Extract the [X, Y] coordinate from the center of the cell holding the provided text.  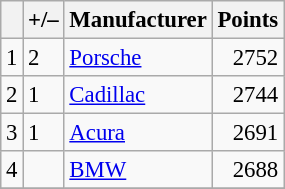
4 [12, 170]
Acura [138, 133]
Porsche [138, 58]
Manufacturer [138, 20]
Cadillac [138, 95]
2752 [248, 58]
2691 [248, 133]
3 [12, 133]
+/– [44, 20]
2688 [248, 170]
Points [248, 20]
BMW [138, 170]
2744 [248, 95]
